Pinpoint the cell where the given text exists, returning its (x, y) midpoint coordinate. 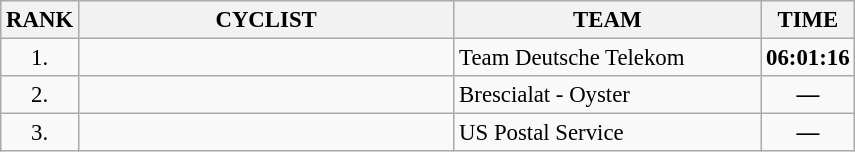
06:01:16 (808, 58)
Team Deutsche Telekom (608, 58)
RANK (40, 20)
2. (40, 95)
TIME (808, 20)
TEAM (608, 20)
3. (40, 133)
CYCLIST (266, 20)
Brescialat - Oyster (608, 95)
1. (40, 58)
US Postal Service (608, 133)
